Provide the [x, y] coordinate of the cell's center where the given text is located.  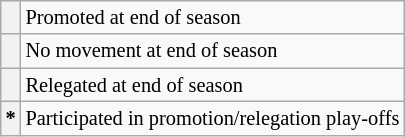
Promoted at end of season [213, 17]
* [11, 118]
Relegated at end of season [213, 85]
Participated in promotion/relegation play-offs [213, 118]
No movement at end of season [213, 51]
